Return the [x, y] coordinate for the center point of the cell that contains the specified text.  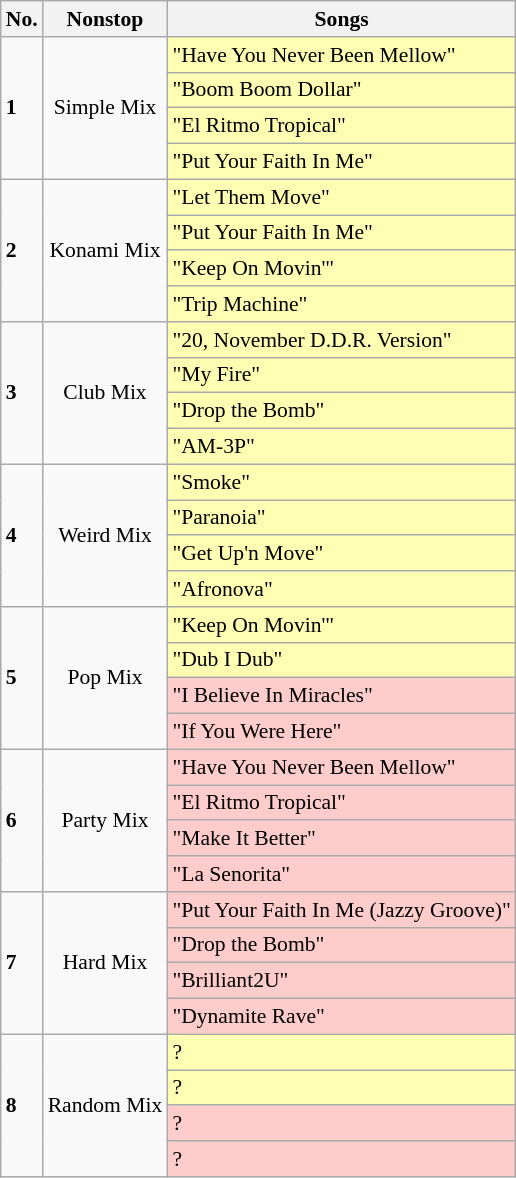
5 [22, 678]
Pop Mix [106, 678]
"My Fire" [342, 375]
Random Mix [106, 1105]
"Boom Boom Dollar" [342, 90]
"Make It Better" [342, 839]
"Dynamite Rave" [342, 1017]
Party Mix [106, 820]
2 [22, 250]
Songs [342, 19]
"Trip Machine" [342, 304]
Weird Mix [106, 535]
"Let Them Move" [342, 197]
Konami Mix [106, 250]
"AM-3P" [342, 447]
8 [22, 1105]
No. [22, 19]
"I Believe In Miracles" [342, 696]
"La Senorita" [342, 874]
7 [22, 963]
"Afronova" [342, 589]
4 [22, 535]
"Paranoia" [342, 518]
Nonstop [106, 19]
"Put Your Faith In Me (Jazzy Groove)" [342, 910]
Hard Mix [106, 963]
3 [22, 393]
1 [22, 108]
"Smoke" [342, 482]
"If You Were Here" [342, 732]
"Brilliant2U" [342, 981]
"Dub I Dub" [342, 660]
"20, November D.D.R. Version" [342, 340]
"Get Up'n Move" [342, 554]
Simple Mix [106, 108]
Club Mix [106, 393]
6 [22, 820]
